Return (X, Y) of the center of cell containing provided text 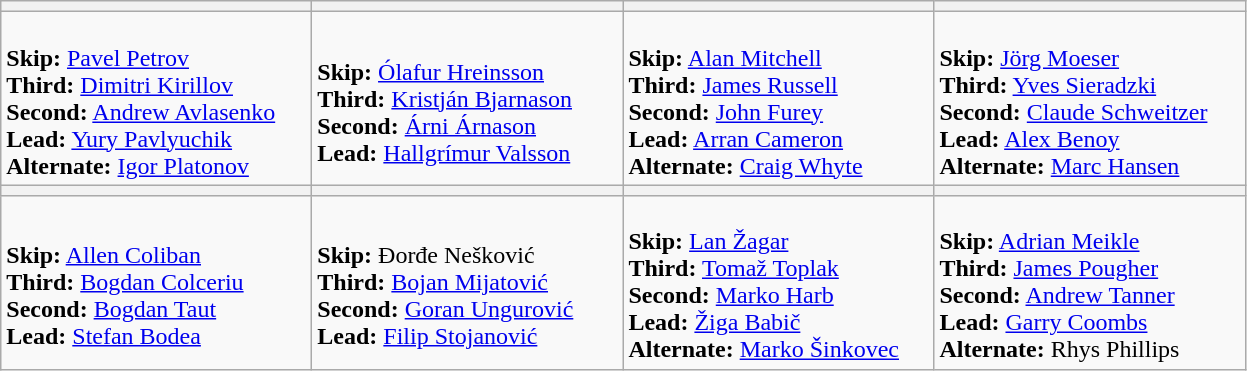
Skip: Adrian Meikle Third: James Pougher Second: Andrew Tanner Lead: Garry Coombs Alternate: Rhys Phillips (1090, 282)
Skip: Alan Mitchell Third: James Russell Second: John Furey Lead: Arran Cameron Alternate: Craig Whyte (778, 98)
Skip: Allen Coliban Third: Bogdan Colceriu Second: Bogdan Taut Lead: Stefan Bodea (156, 282)
Skip: Ólafur Hreinsson Third: Kristján Bjarnason Second: Árni Árnason Lead: Hallgrímur Valsson (468, 98)
Skip: Pavel Petrov Third: Dimitri Kirillov Second: Andrew Avlasenko Lead: Yury Pavlyuchik Alternate: Igor Platonov (156, 98)
Skip: Jörg Moeser Third: Yves Sieradzki Second: Claude Schweitzer Lead: Alex Benoy Alternate: Marc Hansen (1090, 98)
Skip: Lan Žagar Third: Tomaž Toplak Second: Marko Harb Lead: Žiga Babič Alternate: Marko Šinkovec (778, 282)
Skip: Đorđe Nešković Third: Bojan Mijatović Second: Goran Ungurović Lead: Filip Stojanović (468, 282)
